Return (x, y) of the center of cell containing provided text 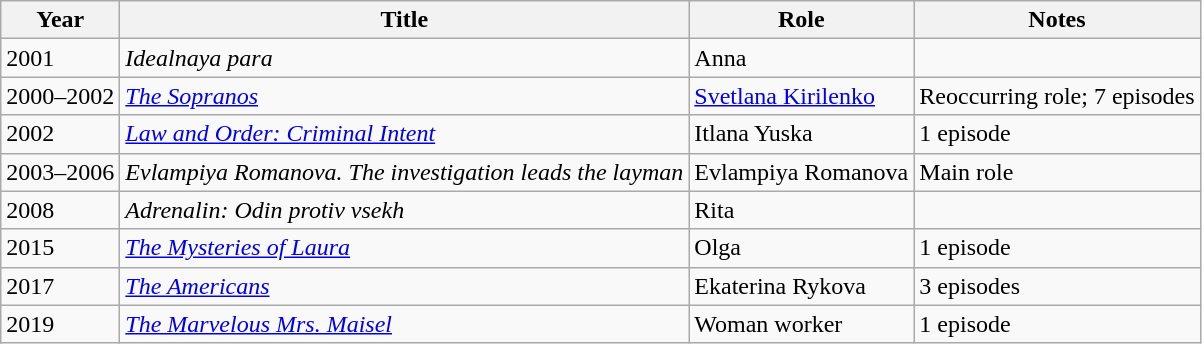
The Marvelous Mrs. Maisel (404, 324)
Notes (1057, 20)
3 episodes (1057, 286)
2017 (60, 286)
Anna (802, 58)
Reoccurring role; 7 episodes (1057, 96)
Ekaterina Rykova (802, 286)
Law and Order: Criminal Intent (404, 134)
Olga (802, 248)
Rita (802, 210)
Title (404, 20)
Itlana Yuska (802, 134)
Svetlana Kirilenko (802, 96)
Woman worker (802, 324)
2003–2006 (60, 172)
2001 (60, 58)
Role (802, 20)
2000–2002 (60, 96)
2008 (60, 210)
2002 (60, 134)
Evlampiya Romanova. The investigation leads the layman (404, 172)
The Mysteries of Laura (404, 248)
2019 (60, 324)
Main role (1057, 172)
2015 (60, 248)
The Americans (404, 286)
Year (60, 20)
Adrenalin: Odin protiv vsekh (404, 210)
Idealnaya para (404, 58)
The Sopranos (404, 96)
Evlampiya Romanova (802, 172)
